Extract the (X, Y) coordinate from the center of the cell holding the provided text.  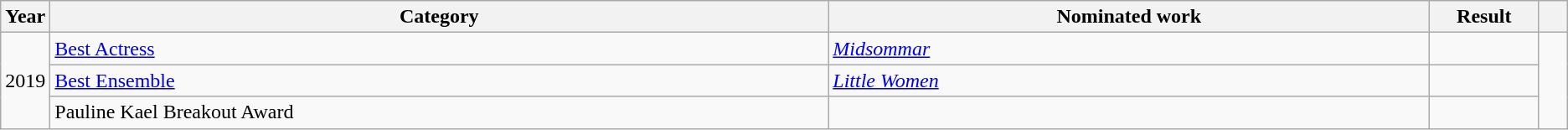
Midsommar (1129, 49)
Category (439, 17)
Nominated work (1129, 17)
Result (1484, 17)
Year (25, 17)
Best Actress (439, 49)
Little Women (1129, 81)
Pauline Kael Breakout Award (439, 112)
Best Ensemble (439, 81)
2019 (25, 81)
